Locate the cell with the specified text and output its (X, Y) center coordinate. 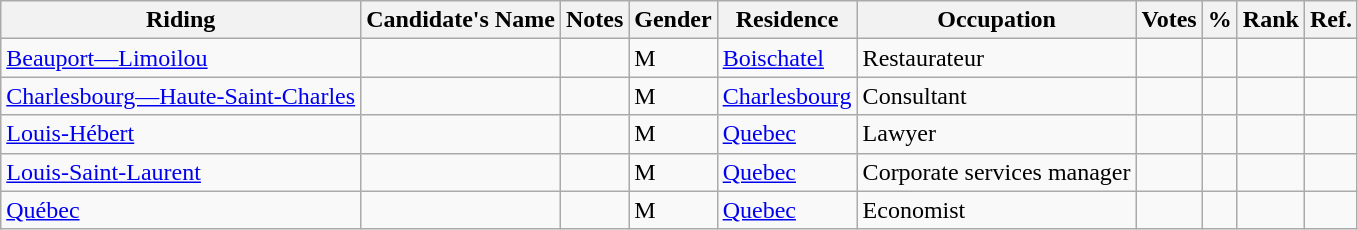
Notes (594, 20)
Louis-Saint-Laurent (181, 172)
Economist (996, 210)
Occupation (996, 20)
Rank (1270, 20)
Consultant (996, 96)
Residence (787, 20)
Ref. (1330, 20)
Québec (181, 210)
Restaurateur (996, 58)
Gender (673, 20)
Charlesbourg—Haute-Saint-Charles (181, 96)
Louis-Hébert (181, 134)
Riding (181, 20)
Candidate's Name (461, 20)
Boischatel (787, 58)
% (1220, 20)
Corporate services manager (996, 172)
Votes (1169, 20)
Beauport—Limoilou (181, 58)
Lawyer (996, 134)
Charlesbourg (787, 96)
